Detect which cell encompasses the target text, then output its (x, y) center coordinate. 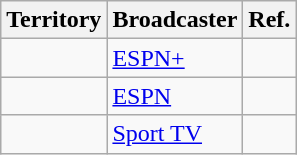
Ref. (270, 20)
Broadcaster (175, 20)
ESPN+ (175, 58)
ESPN (175, 96)
Sport TV (175, 134)
Territory (54, 20)
